Provide the (x, y) coordinate of the cell's center where the given text is located.  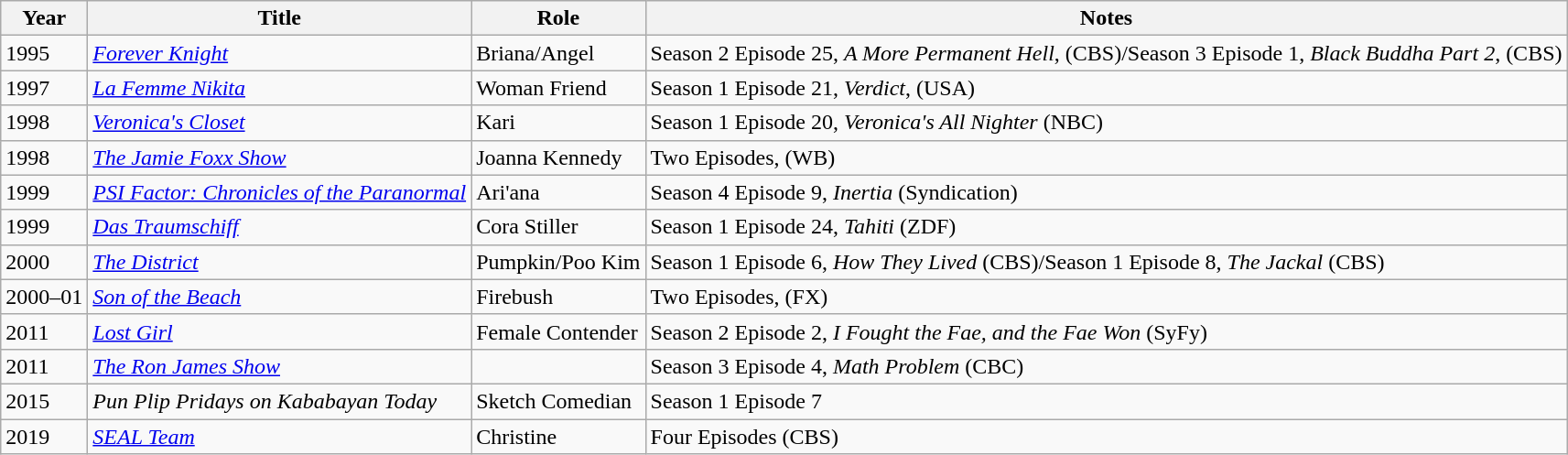
Firebush (558, 297)
Woman Friend (558, 88)
Role (558, 18)
Das Traumschiff (280, 227)
Season 2 Episode 25, A More Permanent Hell, (CBS)/Season 3 Episode 1, Black Buddha Part 2, (CBS) (1106, 53)
La Femme Nikita (280, 88)
Season 1 Episode 7 (1106, 401)
Season 1 Episode 6, How They Lived (CBS)/Season 1 Episode 8, The Jackal (CBS) (1106, 262)
Briana/Angel (558, 53)
Ari'ana (558, 192)
2000–01 (44, 297)
Season 1 Episode 21, Verdict, (USA) (1106, 88)
Forever Knight (280, 53)
Kari (558, 123)
Son of the Beach (280, 297)
Pumpkin/Poo Kim (558, 262)
2000 (44, 262)
Season 1 Episode 20, Veronica's All Nighter (NBC) (1106, 123)
Joanna Kennedy (558, 157)
Four Episodes (CBS) (1106, 437)
Two Episodes, (FX) (1106, 297)
The Ron James Show (280, 366)
Year (44, 18)
2019 (44, 437)
Cora Stiller (558, 227)
Lost Girl (280, 331)
The District (280, 262)
1995 (44, 53)
PSI Factor: Chronicles of the Paranormal (280, 192)
Season 2 Episode 2, I Fought the Fae, and the Fae Won (SyFy) (1106, 331)
1997 (44, 88)
Two Episodes, (WB) (1106, 157)
Christine (558, 437)
Pun Plip Pridays on Kababayan Today (280, 401)
Sketch Comedian (558, 401)
Season 1 Episode 24, Tahiti (ZDF) (1106, 227)
Season 4 Episode 9, Inertia (Syndication) (1106, 192)
Season 3 Episode 4, Math Problem (CBC) (1106, 366)
Veronica's Closet (280, 123)
SEAL Team (280, 437)
2015 (44, 401)
The Jamie Foxx Show (280, 157)
Title (280, 18)
Female Contender (558, 331)
Notes (1106, 18)
